From the cell containing the given text, extract its center point as [x, y] coordinate. 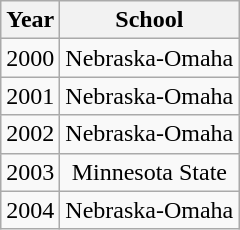
2000 [30, 58]
Minnesota State [150, 172]
Year [30, 20]
2002 [30, 134]
2003 [30, 172]
2004 [30, 210]
School [150, 20]
2001 [30, 96]
